Extract the [X, Y] coordinate from the center of the cell holding the provided text.  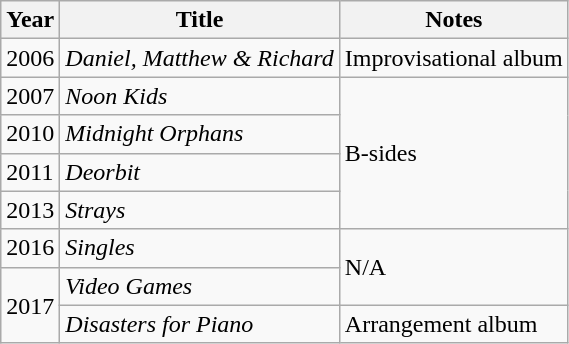
Strays [200, 210]
2006 [30, 58]
Notes [454, 20]
N/A [454, 267]
Midnight Orphans [200, 134]
2010 [30, 134]
Improvisational album [454, 58]
2007 [30, 96]
Disasters for Piano [200, 324]
2011 [30, 172]
2017 [30, 305]
Singles [200, 248]
Title [200, 20]
Year [30, 20]
2013 [30, 210]
Deorbit [200, 172]
Daniel, Matthew & Richard [200, 58]
Video Games [200, 286]
B-sides [454, 153]
Arrangement album [454, 324]
Noon Kids [200, 96]
2016 [30, 248]
